Output the (X, Y) coordinate of the center of the cell containing the given text.  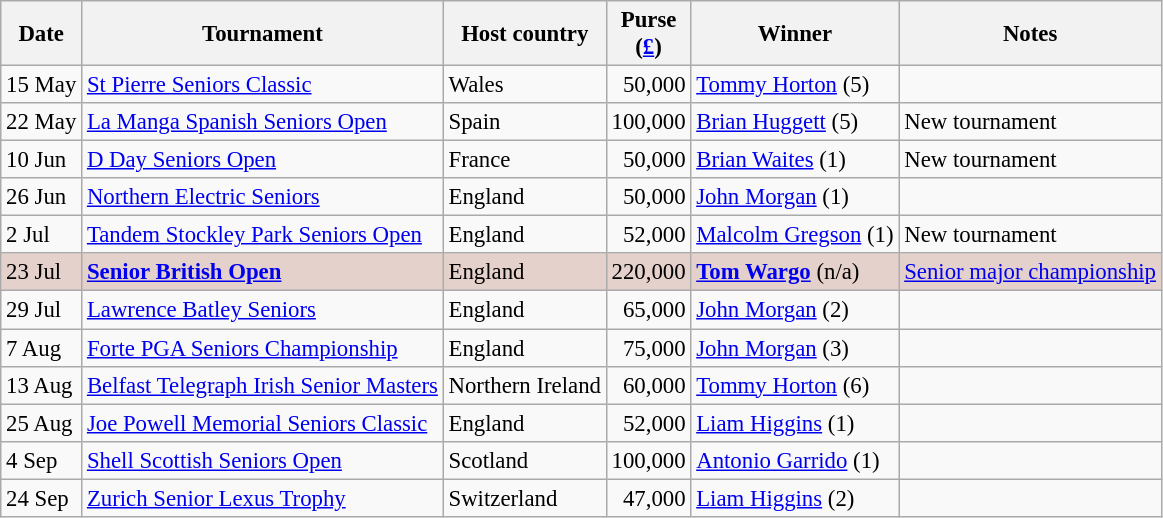
26 Jun (42, 197)
Brian Huggett (5) (795, 122)
15 May (42, 85)
Liam Higgins (1) (795, 423)
25 Aug (42, 423)
29 Jul (42, 310)
10 Jun (42, 160)
Malcolm Gregson (1) (795, 235)
2 Jul (42, 235)
Shell Scottish Seniors Open (263, 460)
23 Jul (42, 273)
Lawrence Batley Seniors (263, 310)
Purse(£) (648, 34)
75,000 (648, 348)
Date (42, 34)
Zurich Senior Lexus Trophy (263, 498)
Tom Wargo (n/a) (795, 273)
13 Aug (42, 385)
Host country (524, 34)
Brian Waites (1) (795, 160)
Tandem Stockley Park Seniors Open (263, 235)
Northern Electric Seniors (263, 197)
St Pierre Seniors Classic (263, 85)
Antonio Garrido (1) (795, 460)
65,000 (648, 310)
La Manga Spanish Seniors Open (263, 122)
John Morgan (2) (795, 310)
France (524, 160)
220,000 (648, 273)
John Morgan (3) (795, 348)
Wales (524, 85)
John Morgan (1) (795, 197)
Belfast Telegraph Irish Senior Masters (263, 385)
D Day Seniors Open (263, 160)
47,000 (648, 498)
Tommy Horton (5) (795, 85)
24 Sep (42, 498)
Senior major championship (1030, 273)
60,000 (648, 385)
Tournament (263, 34)
Spain (524, 122)
Winner (795, 34)
Senior British Open (263, 273)
Notes (1030, 34)
Liam Higgins (2) (795, 498)
Joe Powell Memorial Seniors Classic (263, 423)
22 May (42, 122)
Scotland (524, 460)
Tommy Horton (6) (795, 385)
Switzerland (524, 498)
4 Sep (42, 460)
Northern Ireland (524, 385)
Forte PGA Seniors Championship (263, 348)
7 Aug (42, 348)
